Search for the cell housing the specified text and yield its (x, y) center coordinate. 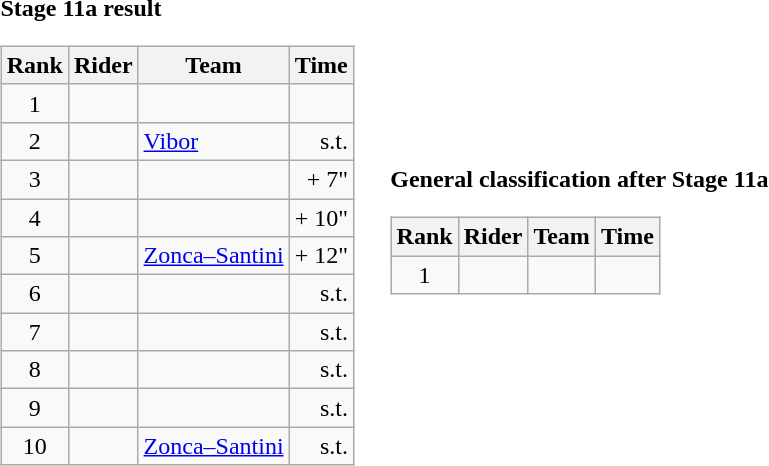
4 (34, 217)
+ 7" (321, 179)
+ 12" (321, 256)
Vibor (214, 141)
3 (34, 179)
2 (34, 141)
6 (34, 294)
10 (34, 446)
8 (34, 370)
9 (34, 408)
+ 10" (321, 217)
7 (34, 332)
5 (34, 256)
